From the cell containing the given text, extract its center point as [x, y] coordinate. 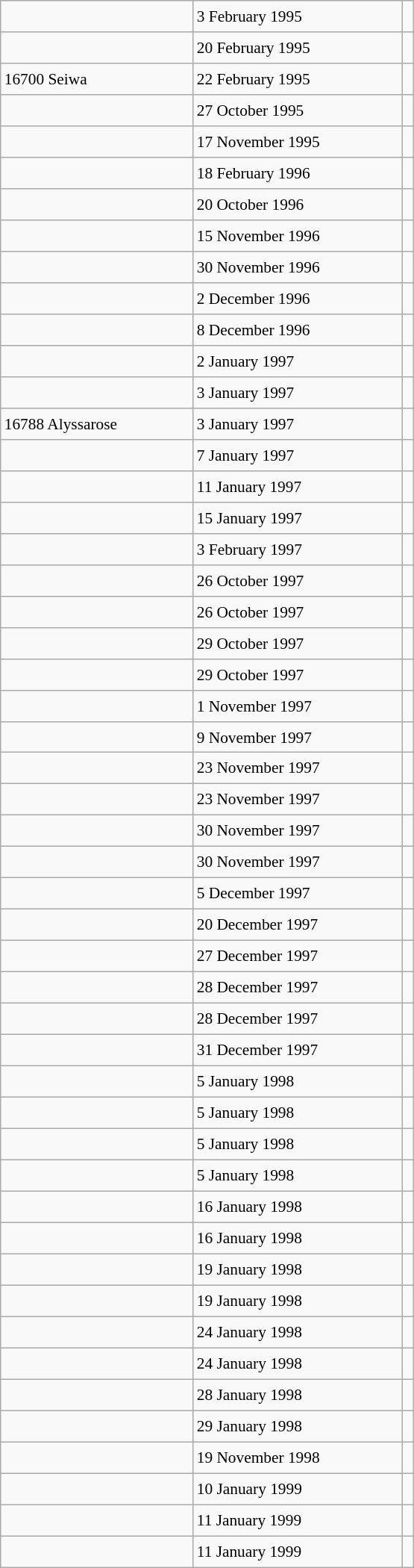
30 November 1996 [298, 267]
27 December 1997 [298, 956]
3 February 1995 [298, 16]
16788 Alyssarose [97, 423]
5 December 1997 [298, 894]
10 January 1999 [298, 1489]
16700 Seiwa [97, 79]
8 December 1996 [298, 330]
9 November 1997 [298, 737]
7 January 1997 [298, 455]
15 January 1997 [298, 517]
27 October 1995 [298, 111]
20 February 1995 [298, 48]
28 January 1998 [298, 1395]
1 November 1997 [298, 706]
20 December 1997 [298, 925]
19 November 1998 [298, 1457]
2 December 1996 [298, 299]
17 November 1995 [298, 142]
18 February 1996 [298, 173]
22 February 1995 [298, 79]
20 October 1996 [298, 205]
3 February 1997 [298, 549]
29 January 1998 [298, 1426]
2 January 1997 [298, 361]
11 January 1997 [298, 486]
31 December 1997 [298, 1051]
15 November 1996 [298, 236]
